Search for the cell housing the specified text and yield its [x, y] center coordinate. 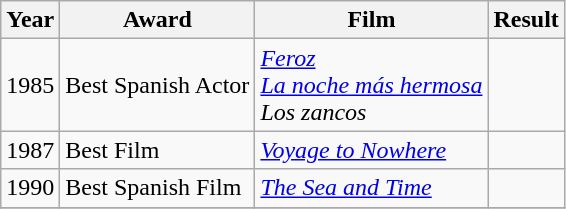
Best Spanish Actor [158, 85]
Year [30, 20]
Film [372, 20]
1985 [30, 85]
Award [158, 20]
Result [526, 20]
The Sea and Time [372, 188]
1990 [30, 188]
Voyage to Nowhere [372, 150]
Best Film [158, 150]
Best Spanish Film [158, 188]
Feroz La noche más hermosa Los zancos [372, 85]
1987 [30, 150]
